Determine the [X, Y] coordinate at the center of the cell enclosing the given text.  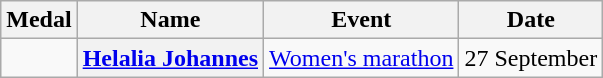
Name [170, 20]
Helalia Johannes [170, 58]
Women's marathon [362, 58]
27 September [531, 58]
Medal [39, 20]
Event [362, 20]
Date [531, 20]
